Capture the cell that displays the provided text and extract its (x, y) central coordinate. 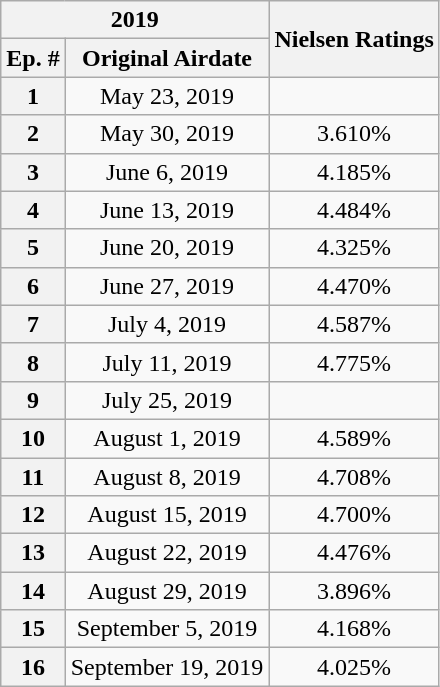
15 (33, 629)
August 22, 2019 (167, 553)
June 13, 2019 (167, 210)
4.476% (354, 553)
June 20, 2019 (167, 248)
Nielsen Ratings (354, 39)
Ep. # (33, 58)
Original Airdate (167, 58)
4.470% (354, 286)
5 (33, 248)
August 8, 2019 (167, 477)
4.589% (354, 438)
1 (33, 96)
3.896% (354, 591)
4.700% (354, 515)
14 (33, 591)
July 11, 2019 (167, 362)
4.484% (354, 210)
8 (33, 362)
4.168% (354, 629)
11 (33, 477)
4.775% (354, 362)
May 23, 2019 (167, 96)
7 (33, 324)
16 (33, 667)
2 (33, 134)
August 1, 2019 (167, 438)
3 (33, 172)
September 5, 2019 (167, 629)
3.610% (354, 134)
June 27, 2019 (167, 286)
July 25, 2019 (167, 400)
August 29, 2019 (167, 591)
May 30, 2019 (167, 134)
10 (33, 438)
2019 (135, 20)
9 (33, 400)
4.025% (354, 667)
13 (33, 553)
July 4, 2019 (167, 324)
4 (33, 210)
4.708% (354, 477)
4.185% (354, 172)
4.325% (354, 248)
August 15, 2019 (167, 515)
June 6, 2019 (167, 172)
6 (33, 286)
4.587% (354, 324)
12 (33, 515)
September 19, 2019 (167, 667)
